Detect which cell encompasses the target text, then output its [x, y] center coordinate. 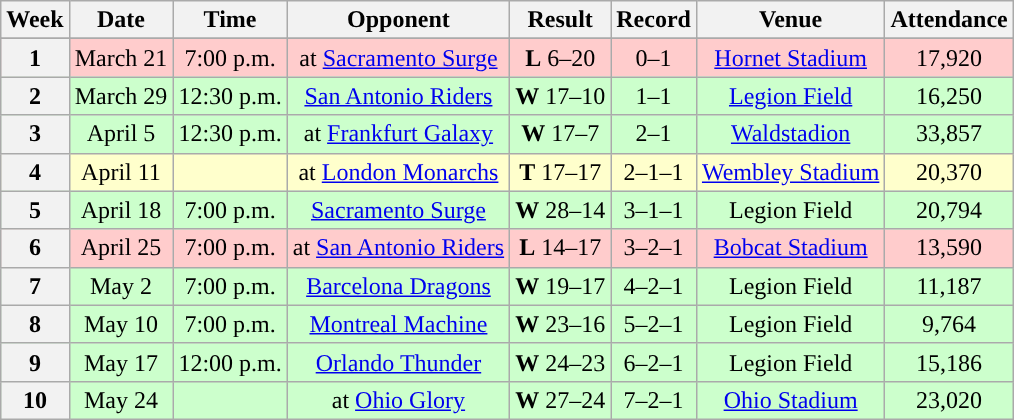
May 24 [121, 400]
W 24–23 [560, 362]
6 [35, 248]
4–2–1 [654, 286]
Attendance [949, 20]
1 [35, 58]
Waldstadion [790, 134]
23,020 [949, 400]
Ohio Stadium [790, 400]
2 [35, 96]
17,920 [949, 58]
L 14–17 [560, 248]
Wembley Stadium [790, 172]
Bobcat Stadium [790, 248]
W 27–24 [560, 400]
7 [35, 286]
T 17–17 [560, 172]
April 25 [121, 248]
1–1 [654, 96]
Record [654, 20]
Sacramento Surge [398, 210]
6–2–1 [654, 362]
at San Antonio Riders [398, 248]
5–2–1 [654, 324]
11,187 [949, 286]
at Frankfurt Galaxy [398, 134]
16,250 [949, 96]
April 5 [121, 134]
Result [560, 20]
9 [35, 362]
5 [35, 210]
W 17–10 [560, 96]
May 10 [121, 324]
at London Monarchs [398, 172]
Opponent [398, 20]
13,590 [949, 248]
Date [121, 20]
2–1 [654, 134]
L 6–20 [560, 58]
Hornet Stadium [790, 58]
Orlando Thunder [398, 362]
4 [35, 172]
8 [35, 324]
3–1–1 [654, 210]
San Antonio Riders [398, 96]
March 21 [121, 58]
Barcelona Dragons [398, 286]
at Ohio Glory [398, 400]
7–2–1 [654, 400]
April 18 [121, 210]
20,794 [949, 210]
May 2 [121, 286]
Week [35, 20]
12:00 p.m. [230, 362]
W 19–17 [560, 286]
April 11 [121, 172]
33,857 [949, 134]
Venue [790, 20]
15,186 [949, 362]
W 17–7 [560, 134]
W 23–16 [560, 324]
10 [35, 400]
at Sacramento Surge [398, 58]
Montreal Machine [398, 324]
May 17 [121, 362]
9,764 [949, 324]
W 28–14 [560, 210]
3 [35, 134]
2–1–1 [654, 172]
Time [230, 20]
3–2–1 [654, 248]
March 29 [121, 96]
0–1 [654, 58]
20,370 [949, 172]
